From the cell containing the given text, extract its center point as [x, y] coordinate. 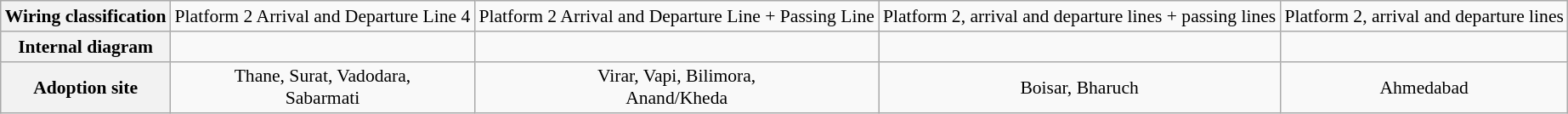
Thane, Surat, Vadodara,Sabarmati [323, 87]
Virar, Vapi, Bilimora,Anand/Kheda [676, 87]
Platform 2, arrival and departure lines + passing lines [1079, 16]
Ahmedabad [1424, 87]
Wiring classification [86, 16]
Adoption site [86, 87]
Boisar, Bharuch [1079, 87]
Platform 2, arrival and departure lines [1424, 16]
Platform 2 Arrival and Departure Line + Passing Line [676, 16]
Internal diagram [86, 47]
Platform 2 Arrival and Departure Line 4 [323, 16]
